Search for the cell housing the specified text and yield its [x, y] center coordinate. 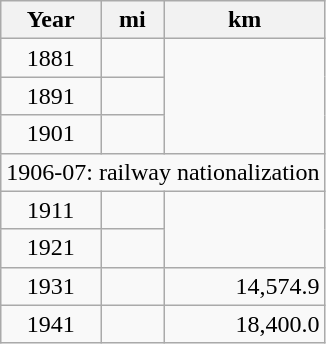
1906-07: railway nationalization [163, 172]
mi [133, 20]
km [244, 20]
14,574.9 [244, 286]
1931 [51, 286]
1911 [51, 210]
1881 [51, 58]
1941 [51, 324]
1891 [51, 96]
1901 [51, 134]
18,400.0 [244, 324]
1921 [51, 248]
Year [51, 20]
